Locate the cell with the specified text and output its (x, y) center coordinate. 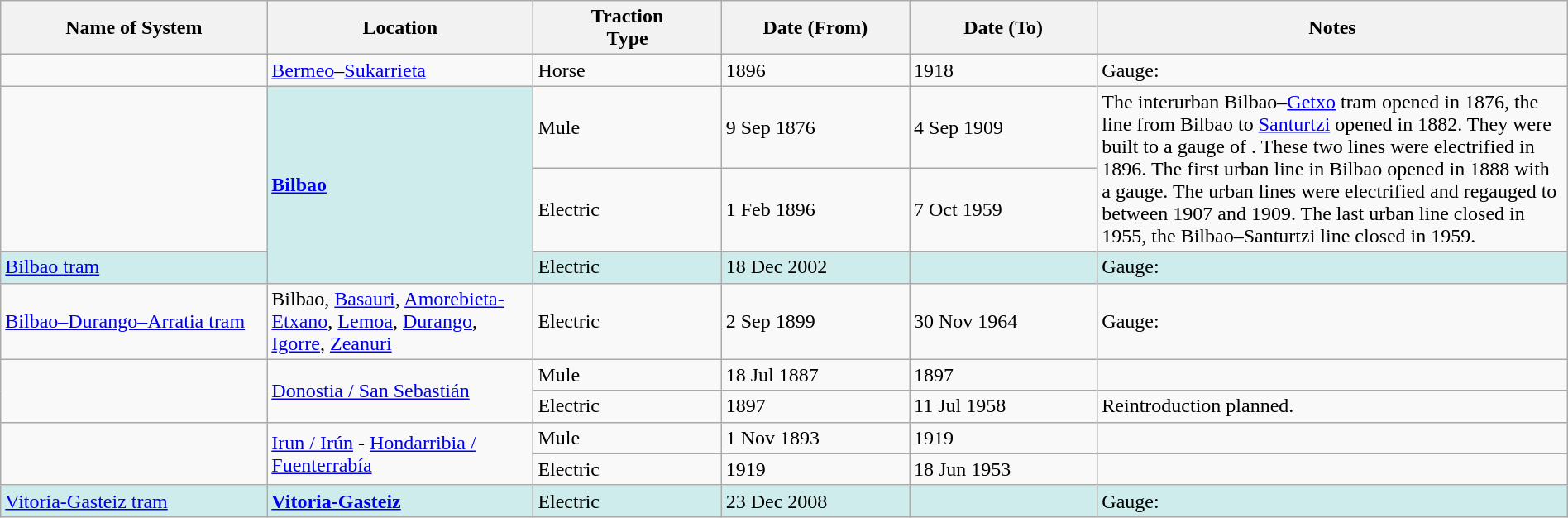
Location (400, 28)
Vitoria-Gasteiz tram (134, 501)
Notes (1332, 28)
1 Nov 1893 (815, 438)
Bermeo–Sukarrieta (400, 70)
18 Jun 1953 (1004, 469)
Vitoria-Gasteiz (400, 501)
Bilbao tram (134, 267)
Date (To) (1004, 28)
18 Jul 1887 (815, 375)
1 Feb 1896 (815, 210)
Reintroduction planned. (1332, 406)
2 Sep 1899 (815, 321)
1896 (815, 70)
11 Jul 1958 (1004, 406)
Date (From) (815, 28)
TractionType (627, 28)
Donostia / San Sebastián (400, 391)
Bilbao (400, 185)
Horse (627, 70)
23 Dec 2008 (815, 501)
7 Oct 1959 (1004, 210)
Irun / Irún - Hondarribia / Fuenterrabía (400, 453)
1918 (1004, 70)
4 Sep 1909 (1004, 127)
Bilbao–Durango–Arratia tram (134, 321)
30 Nov 1964 (1004, 321)
18 Dec 2002 (815, 267)
Name of System (134, 28)
Bilbao, Basauri, Amorebieta-Etxano, Lemoa, Durango, Igorre, Zeanuri (400, 321)
9 Sep 1876 (815, 127)
